Output the [X, Y] coordinate of the center of the cell containing the given text.  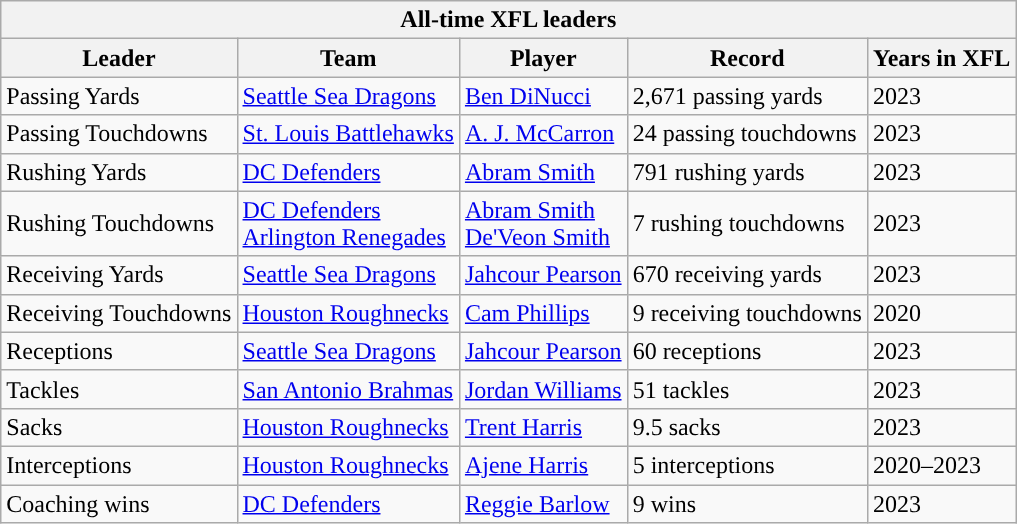
7 rushing touchdowns [747, 224]
2020 [941, 313]
Team [348, 58]
Record [747, 58]
Receiving Yards [119, 275]
Trent Harris [543, 427]
24 passing touchdowns [747, 134]
Ben DiNucci [543, 96]
Tackles [119, 389]
San Antonio Brahmas [348, 389]
Cam Phillips [543, 313]
670 receiving yards [747, 275]
Rushing Yards [119, 172]
51 tackles [747, 389]
9.5 sacks [747, 427]
Rushing Touchdowns [119, 224]
Leader [119, 58]
Sacks [119, 427]
Jordan Williams [543, 389]
Player [543, 58]
791 rushing yards [747, 172]
2020–2023 [941, 465]
9 wins [747, 503]
Abram Smith [543, 172]
All-time XFL leaders [508, 20]
Receiving Touchdowns [119, 313]
60 receptions [747, 351]
9 receiving touchdowns [747, 313]
Receptions [119, 351]
Ajene Harris [543, 465]
St. Louis Battlehawks [348, 134]
Years in XFL [941, 58]
5 interceptions [747, 465]
Interceptions [119, 465]
Abram SmithDe'Veon Smith [543, 224]
Passing Yards [119, 96]
2,671 passing yards [747, 96]
Coaching wins [119, 503]
Reggie Barlow [543, 503]
Passing Touchdowns [119, 134]
A. J. McCarron [543, 134]
DC DefendersArlington Renegades [348, 224]
